From the cell containing the given text, extract its center point as (X, Y) coordinate. 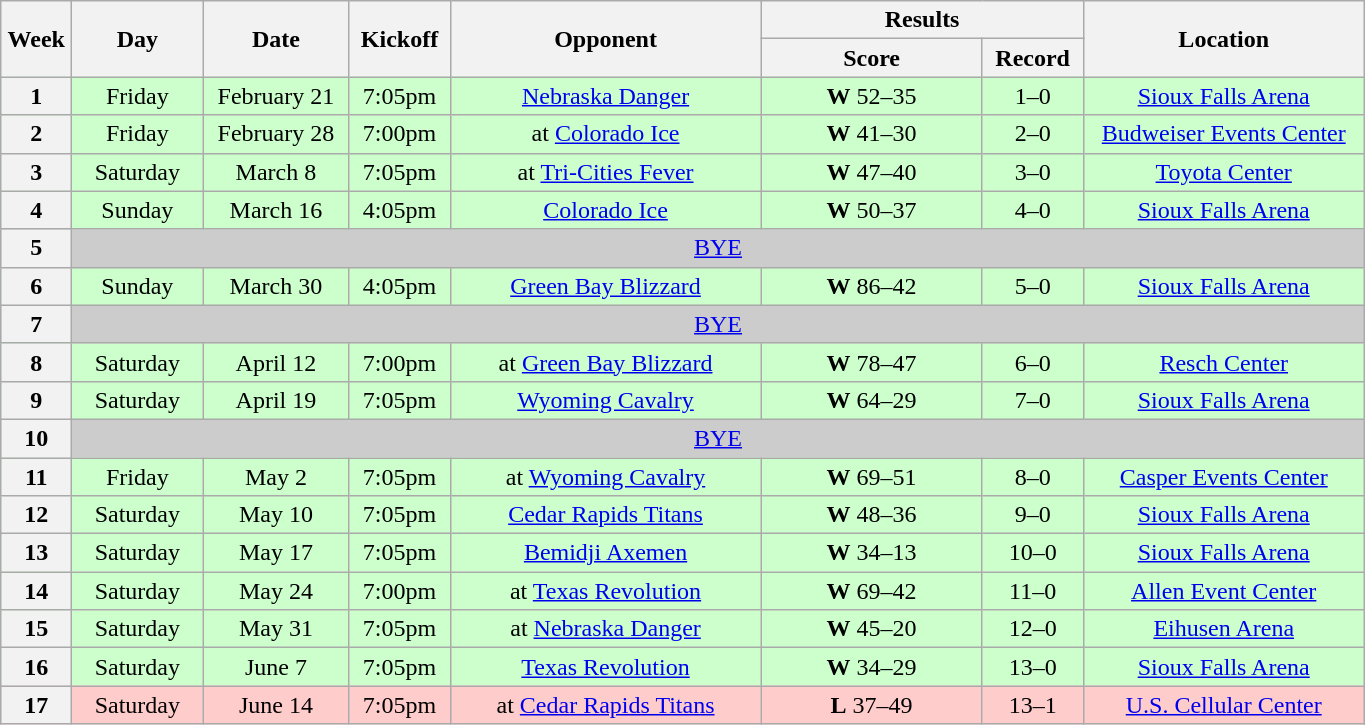
Date (276, 39)
May 10 (276, 515)
Week (36, 39)
at Cedar Rapids Titans (606, 705)
7 (36, 324)
1–0 (1032, 96)
9–0 (1032, 515)
at Texas Revolution (606, 591)
Location (1224, 39)
at Wyoming Cavalry (606, 477)
W 52–35 (872, 96)
March 8 (276, 172)
W 45–20 (872, 629)
Nebraska Danger (606, 96)
Casper Events Center (1224, 477)
Eihusen Arena (1224, 629)
4 (36, 210)
9 (36, 400)
Colorado Ice (606, 210)
2 (36, 134)
8–0 (1032, 477)
10 (36, 438)
Resch Center (1224, 362)
Kickoff (400, 39)
April 12 (276, 362)
at Green Bay Blizzard (606, 362)
13 (36, 553)
11 (36, 477)
Cedar Rapids Titans (606, 515)
W 34–29 (872, 667)
Wyoming Cavalry (606, 400)
W 86–42 (872, 286)
Budweiser Events Center (1224, 134)
W 50–37 (872, 210)
Allen Event Center (1224, 591)
Toyota Center (1224, 172)
5 (36, 248)
May 24 (276, 591)
May 31 (276, 629)
6–0 (1032, 362)
W 48–36 (872, 515)
13–1 (1032, 705)
12 (36, 515)
15 (36, 629)
16 (36, 667)
W 34–13 (872, 553)
June 7 (276, 667)
3–0 (1032, 172)
U.S. Cellular Center (1224, 705)
Record (1032, 58)
Score (872, 58)
10–0 (1032, 553)
February 28 (276, 134)
W 69–51 (872, 477)
W 47–40 (872, 172)
May 2 (276, 477)
17 (36, 705)
1 (36, 96)
March 30 (276, 286)
at Tri-Cities Fever (606, 172)
May 17 (276, 553)
14 (36, 591)
March 16 (276, 210)
Opponent (606, 39)
12–0 (1032, 629)
7–0 (1032, 400)
Green Bay Blizzard (606, 286)
6 (36, 286)
April 19 (276, 400)
L 37–49 (872, 705)
Bemidji Axemen (606, 553)
13–0 (1032, 667)
W 64–29 (872, 400)
W 41–30 (872, 134)
4–0 (1032, 210)
8 (36, 362)
at Nebraska Danger (606, 629)
Results (922, 20)
3 (36, 172)
W 78–47 (872, 362)
at Colorado Ice (606, 134)
2–0 (1032, 134)
June 14 (276, 705)
February 21 (276, 96)
W 69–42 (872, 591)
Texas Revolution (606, 667)
11–0 (1032, 591)
5–0 (1032, 286)
Day (138, 39)
